Return [X, Y] of the center of cell containing provided text 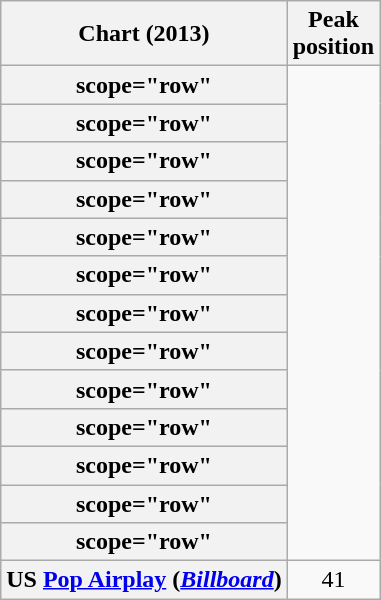
41 [333, 580]
US Pop Airplay (Billboard) [144, 580]
Peakposition [333, 34]
Chart (2013) [144, 34]
